Scan for the cell matching the given text and deliver its [x, y] coordinate at center. 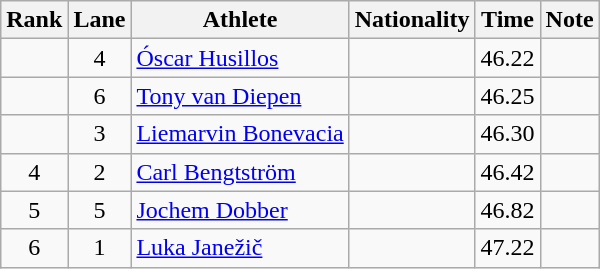
Tony van Diepen [240, 96]
Jochem Dobber [240, 210]
Carl Bengtström [240, 172]
Óscar Husillos [240, 58]
1 [100, 248]
Note [570, 20]
46.30 [508, 134]
2 [100, 172]
46.22 [508, 58]
Luka Janežič [240, 248]
47.22 [508, 248]
Nationality [412, 20]
Lane [100, 20]
Time [508, 20]
46.82 [508, 210]
Liemarvin Bonevacia [240, 134]
46.42 [508, 172]
3 [100, 134]
46.25 [508, 96]
Athlete [240, 20]
Rank [34, 20]
